Locate the cell with the specified text and output its (x, y) center coordinate. 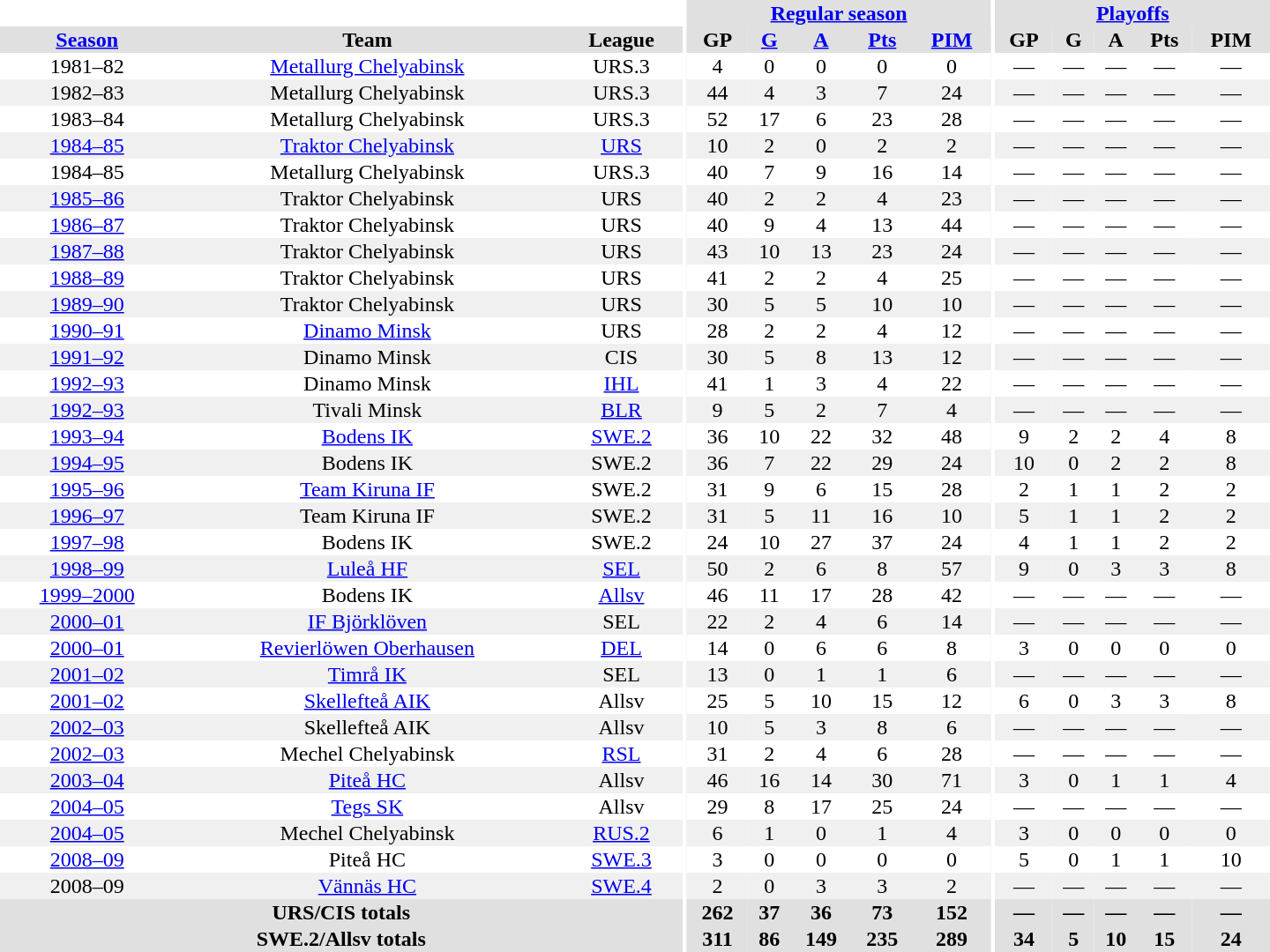
1985–86 (86, 198)
1994–95 (86, 463)
1998–99 (86, 569)
1988–89 (86, 278)
1991–92 (86, 357)
BLR (621, 410)
262 (718, 912)
Timrå IK (367, 674)
RSL (621, 754)
32 (882, 436)
DEL (621, 648)
Regular season (839, 13)
IF Björklöven (367, 621)
1987–88 (86, 251)
Revierlöwen Oberhausen (367, 648)
1981–82 (86, 66)
2003–04 (86, 780)
149 (820, 939)
235 (882, 939)
1996–97 (86, 516)
57 (952, 569)
1989–90 (86, 304)
27 (820, 542)
52 (718, 119)
311 (718, 939)
1982–83 (86, 93)
152 (952, 912)
50 (718, 569)
1997–98 (86, 542)
1995–96 (86, 489)
34 (1025, 939)
IHL (621, 383)
1999–2000 (86, 595)
SWE.4 (621, 886)
CIS (621, 357)
SWE.3 (621, 859)
RUS.2 (621, 833)
Vännäs HC (367, 886)
URS/CIS totals (341, 912)
League (621, 40)
71 (952, 780)
SWE.2/Allsv totals (341, 939)
1990–91 (86, 331)
43 (718, 251)
1993–94 (86, 436)
Playoffs (1132, 13)
73 (882, 912)
1983–84 (86, 119)
289 (952, 939)
Tegs SK (367, 807)
Season (86, 40)
1986–87 (86, 225)
42 (952, 595)
48 (952, 436)
Team (367, 40)
Luleå HF (367, 569)
86 (769, 939)
Tivali Minsk (367, 410)
